Pinpoint the cell where the given text exists, returning its [x, y] midpoint coordinate. 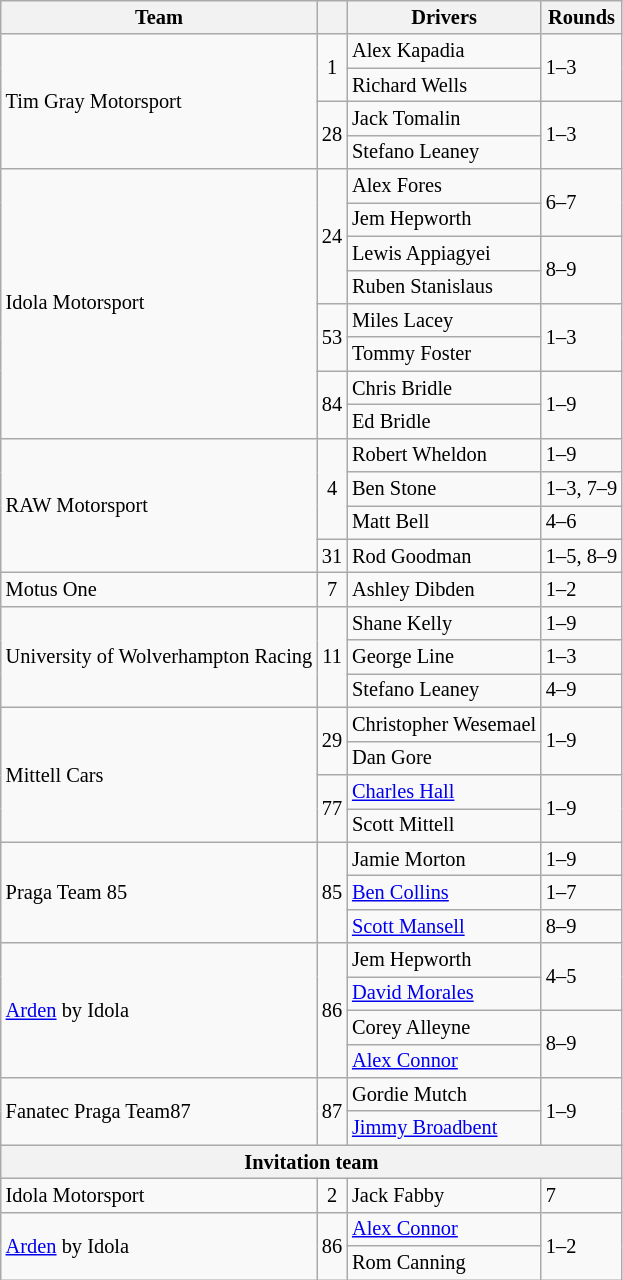
Robert Wheldon [444, 455]
Mittell Cars [159, 774]
6–7 [582, 202]
Corey Alleyne [444, 1027]
Team [159, 17]
1–5, 8–9 [582, 556]
George Line [444, 657]
Drivers [444, 17]
77 [332, 808]
24 [332, 236]
4–9 [582, 690]
Ben Collins [444, 892]
Ruben Stanislaus [444, 287]
Invitation team [312, 1162]
Rom Canning [444, 1263]
Tim Gray Motorsport [159, 102]
84 [332, 404]
Ben Stone [444, 489]
Jamie Morton [444, 859]
Shane Kelly [444, 623]
Motus One [159, 589]
4 [332, 488]
85 [332, 892]
Tommy Foster [444, 354]
28 [332, 134]
Gordie Mutch [444, 1094]
Alex Kapadia [444, 51]
Christopher Wesemael [444, 724]
11 [332, 656]
Lewis Appiagyei [444, 253]
Richard Wells [444, 85]
1 [332, 68]
Matt Bell [444, 522]
Scott Mansell [444, 926]
29 [332, 740]
Dan Gore [444, 758]
Rod Goodman [444, 556]
Miles Lacey [444, 320]
Ed Bridle [444, 421]
University of Wolverhampton Racing [159, 656]
1–7 [582, 892]
Fanatec Praga Team87 [159, 1110]
Scott Mittell [444, 825]
4–5 [582, 976]
1–3, 7–9 [582, 489]
Praga Team 85 [159, 892]
Alex Fores [444, 186]
2 [332, 1195]
87 [332, 1110]
Jack Tomalin [444, 118]
Charles Hall [444, 791]
Ashley Dibden [444, 589]
RAW Motorsport [159, 506]
53 [332, 336]
31 [332, 556]
David Morales [444, 993]
Jimmy Broadbent [444, 1128]
Rounds [582, 17]
Jack Fabby [444, 1195]
4–6 [582, 522]
Chris Bridle [444, 388]
